For the text-containing cell, return its midpoint in [X, Y] coordinate format. 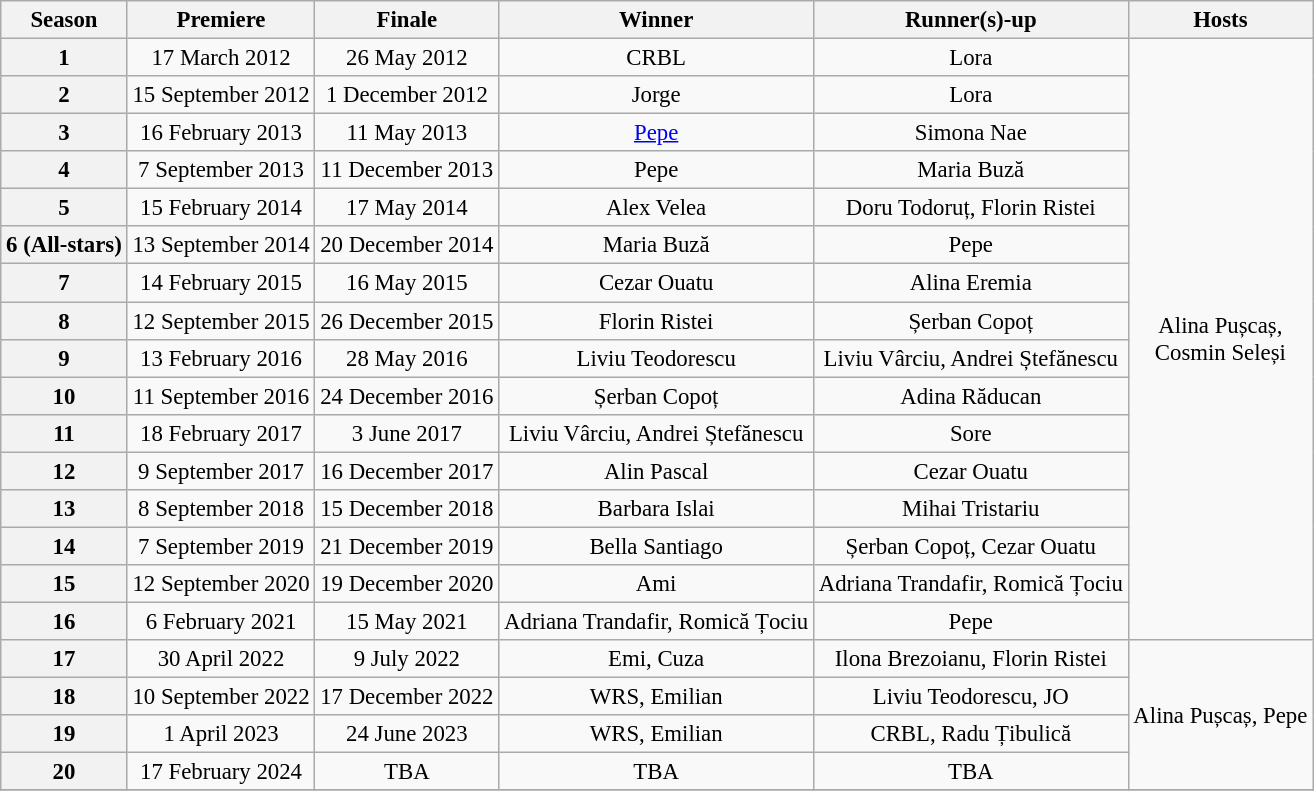
17 [64, 659]
15 February 2014 [221, 208]
Barbara Islai [656, 509]
CRBL [656, 58]
Finale [407, 20]
Adina Răducan [970, 396]
30 April 2022 [221, 659]
Jorge [656, 95]
Alina Eremia [970, 283]
Season [64, 20]
Liviu Teodorescu [656, 358]
8 September 2018 [221, 509]
13 September 2014 [221, 245]
Alex Velea [656, 208]
10 September 2022 [221, 697]
20 [64, 772]
16 May 2015 [407, 283]
6 February 2021 [221, 621]
17 May 2014 [407, 208]
12 [64, 471]
Alina Pușcaș, Pepe [1220, 715]
17 December 2022 [407, 697]
17 February 2024 [221, 772]
18 [64, 697]
3 June 2017 [407, 433]
15 September 2012 [221, 95]
9 [64, 358]
13 February 2016 [221, 358]
Liviu Teodorescu, JO [970, 697]
21 December 2019 [407, 546]
7 September 2013 [221, 170]
8 [64, 321]
Sore [970, 433]
14 February 2015 [221, 283]
12 September 2020 [221, 584]
Florin Ristei [656, 321]
Alin Pascal [656, 471]
Premiere [221, 20]
Bella Santiago [656, 546]
28 May 2016 [407, 358]
5 [64, 208]
Mihai Tristariu [970, 509]
7 [64, 283]
Emi, Cuza [656, 659]
26 May 2012 [407, 58]
11 September 2016 [221, 396]
15 [64, 584]
11 [64, 433]
3 [64, 133]
1 [64, 58]
16 February 2013 [221, 133]
Ilona Brezoianu, Florin Ristei [970, 659]
15 May 2021 [407, 621]
14 [64, 546]
7 September 2019 [221, 546]
6 (All-stars) [64, 245]
16 [64, 621]
2 [64, 95]
13 [64, 509]
1 December 2012 [407, 95]
Șerban Copoț, Cezar Ouatu [970, 546]
1 April 2023 [221, 734]
Doru Todoruț, Florin Ristei [970, 208]
19 [64, 734]
15 December 2018 [407, 509]
12 September 2015 [221, 321]
24 June 2023 [407, 734]
26 December 2015 [407, 321]
17 March 2012 [221, 58]
Winner [656, 20]
11 May 2013 [407, 133]
Alina Pușcaș,Cosmin Seleși [1220, 340]
24 December 2016 [407, 396]
16 December 2017 [407, 471]
18 February 2017 [221, 433]
Ami [656, 584]
CRBL, Radu Țibulică [970, 734]
Runner(s)-up [970, 20]
Hosts [1220, 20]
Simona Nae [970, 133]
10 [64, 396]
20 December 2014 [407, 245]
4 [64, 170]
19 December 2020 [407, 584]
9 July 2022 [407, 659]
11 December 2013 [407, 170]
9 September 2017 [221, 471]
